Determine the [X, Y] coordinate at the center of the cell enclosing the given text.  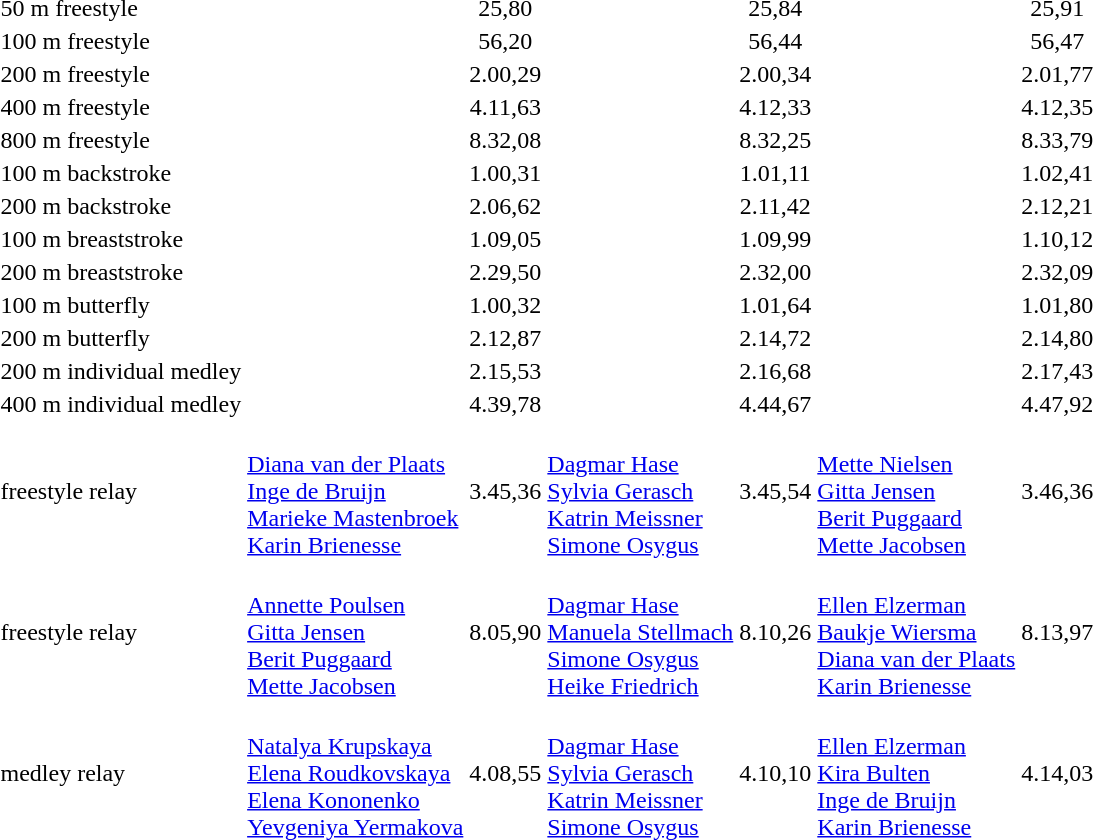
1.00,31 [506, 173]
Dagmar Hase Manuela Stellmach Simone Osygus Heike Friedrich [640, 632]
2.12,87 [506, 338]
1.09,05 [506, 239]
8.32,08 [506, 140]
2.11,42 [776, 206]
4.44,67 [776, 404]
56,20 [506, 41]
Mette Nielsen Gitta Jensen Berit Puggaard Mette Jacobsen [916, 491]
1.00,32 [506, 305]
3.45,36 [506, 491]
2.06,62 [506, 206]
1.01,11 [776, 173]
2.00,34 [776, 74]
4.12,33 [776, 107]
56,44 [776, 41]
1.01,64 [776, 305]
Annette Poulsen Gitta Jensen Berit Puggaard Mette Jacobsen [356, 632]
8.05,90 [506, 632]
4.39,78 [506, 404]
Diana van der Plaats Inge de Bruijn Marieke Mastenbroek Karin Brienesse [356, 491]
2.16,68 [776, 371]
1.09,99 [776, 239]
2.00,29 [506, 74]
8.10,26 [776, 632]
2.15,53 [506, 371]
Ellen Elzerman Baukje Wiersma Diana van der Plaats Karin Brienesse [916, 632]
2.29,50 [506, 272]
8.32,25 [776, 140]
4.11,63 [506, 107]
2.14,72 [776, 338]
3.45,54 [776, 491]
Dagmar Hase Sylvia Gerasch Katrin Meissner Simone Osygus [640, 491]
2.32,00 [776, 272]
